For the text-containing cell, return its midpoint in (x, y) coordinate format. 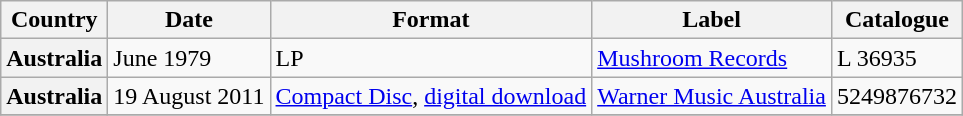
19 August 2011 (189, 96)
LP (431, 58)
Warner Music Australia (712, 96)
Country (54, 20)
5249876732 (896, 96)
L 36935 (896, 58)
Date (189, 20)
Format (431, 20)
Label (712, 20)
Mushroom Records (712, 58)
June 1979 (189, 58)
Catalogue (896, 20)
Compact Disc, digital download (431, 96)
